From the cell containing the given text, extract its center point as (x, y) coordinate. 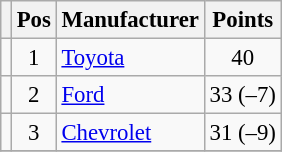
33 (–7) (242, 95)
Toyota (130, 58)
Chevrolet (130, 133)
3 (34, 133)
1 (34, 58)
Ford (130, 95)
Points (242, 20)
Manufacturer (130, 20)
40 (242, 58)
31 (–9) (242, 133)
Pos (34, 20)
2 (34, 95)
